Return (x, y) of the center of cell containing provided text 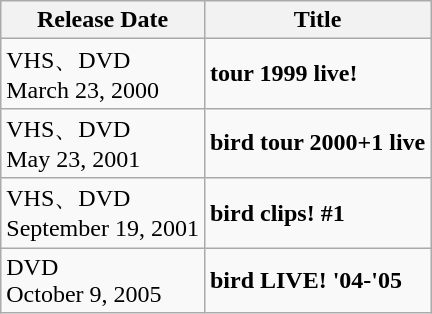
VHS、DVDMay 23, 2001 (103, 143)
bird LIVE! '04-'05 (317, 280)
bird clips! #1 (317, 213)
Release Date (103, 20)
DVDOctober 9, 2005 (103, 280)
bird tour 2000+1 live (317, 143)
tour 1999 live! (317, 74)
VHS、DVDSeptember 19, 2001 (103, 213)
Title (317, 20)
VHS、DVDMarch 23, 2000 (103, 74)
